Output the [x, y] coordinate of the center of the cell containing the given text.  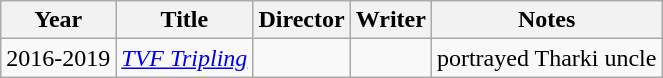
Title [184, 20]
2016-2019 [58, 58]
Director [302, 20]
Year [58, 20]
TVF Tripling [184, 58]
Writer [390, 20]
portrayed Tharki uncle [546, 58]
Notes [546, 20]
